Output the [X, Y] coordinate of the center of the cell containing the given text.  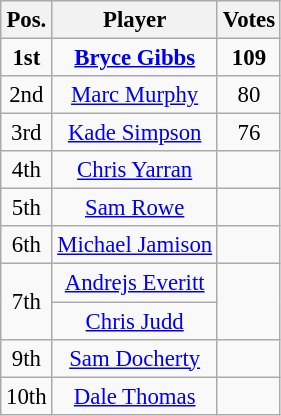
109 [248, 58]
Chris Yarran [135, 170]
Votes [248, 20]
Sam Docherty [135, 358]
80 [248, 95]
Chris Judd [135, 321]
4th [26, 170]
Sam Rowe [135, 208]
10th [26, 396]
6th [26, 245]
76 [248, 133]
Player [135, 20]
5th [26, 208]
Michael Jamison [135, 245]
7th [26, 302]
Marc Murphy [135, 95]
Kade Simpson [135, 133]
3rd [26, 133]
1st [26, 58]
Andrejs Everitt [135, 283]
Bryce Gibbs [135, 58]
Dale Thomas [135, 396]
2nd [26, 95]
9th [26, 358]
Pos. [26, 20]
